Return the (X, Y) coordinate for the center point of the cell that contains the specified text.  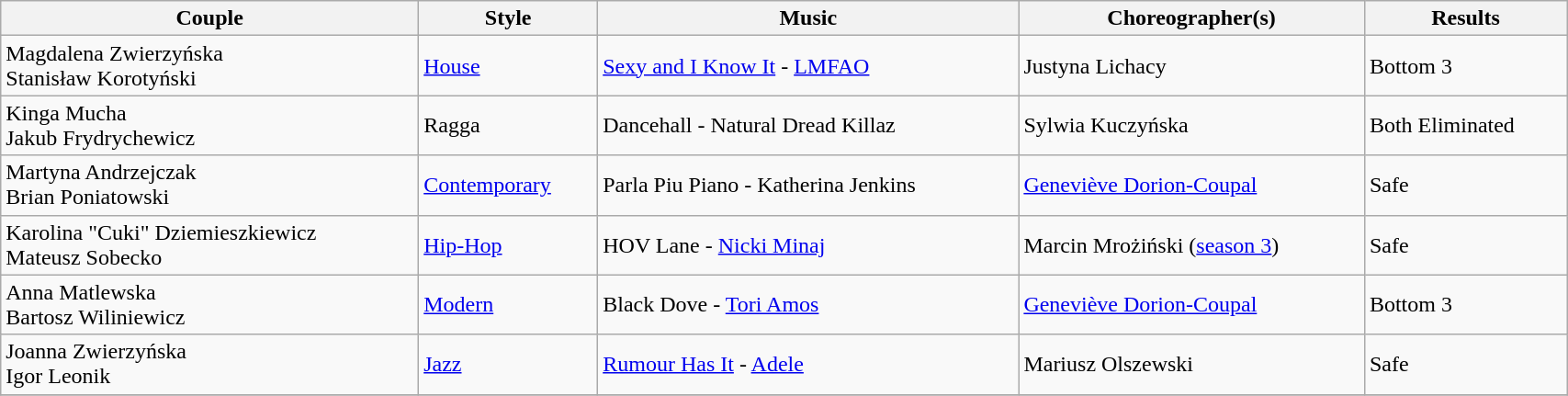
Karolina "Cuki" DziemieszkiewiczMateusz Sobecko (209, 244)
Rumour Has It - Adele (808, 364)
Style (509, 18)
HOV Lane - Nicki Minaj (808, 244)
Choreographer(s) (1191, 18)
Contemporary (509, 186)
Magdalena ZwierzyńskaStanisław Korotyński (209, 66)
Anna MatlewskaBartosz Wiliniewicz (209, 305)
House (509, 66)
Dancehall - Natural Dread Killaz (808, 125)
Mariusz Olszewski (1191, 364)
Kinga MuchaJakub Frydrychewicz (209, 125)
Music (808, 18)
Modern (509, 305)
Results (1465, 18)
Justyna Lichacy (1191, 66)
Ragga (509, 125)
Joanna ZwierzyńskaIgor Leonik (209, 364)
Couple (209, 18)
Marcin Mrożiński (season 3) (1191, 244)
Parla Piu Piano - Katherina Jenkins (808, 186)
Jazz (509, 364)
Black Dove - Tori Amos (808, 305)
Hip-Hop (509, 244)
Both Eliminated (1465, 125)
Sylwia Kuczyńska (1191, 125)
Martyna AndrzejczakBrian Poniatowski (209, 186)
Sexy and I Know It - LMFAO (808, 66)
